Find where the given text appears and provide that cell's center as (X, Y) coordinate. 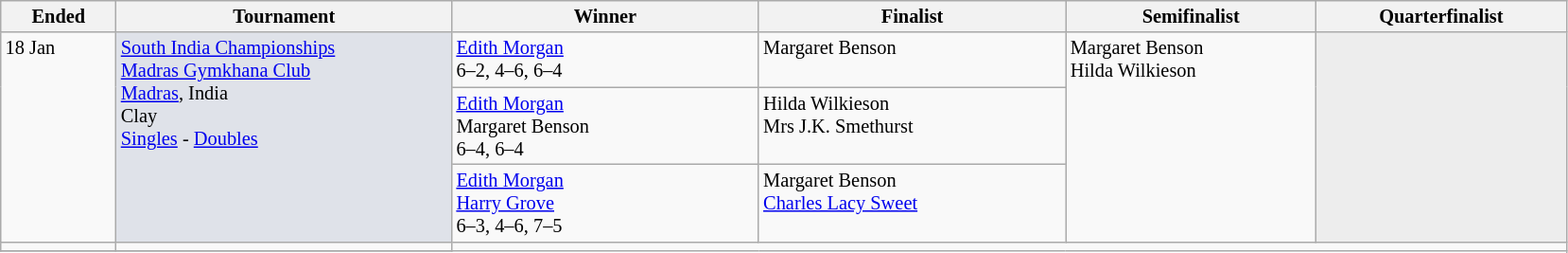
Semifinalist (1192, 16)
Quarterfinalist (1441, 16)
Ended (59, 16)
Tournament (284, 16)
Margaret Benson Hilda Wilkieson (1192, 136)
South India ChampionshipsMadras Gymkhana ClubMadras, IndiaClaySingles - Doubles (284, 136)
Hilda Wilkieson Mrs J.K. Smethurst (912, 126)
18 Jan (59, 136)
Edith Morgan 6–2, 4–6, 6–4 (605, 60)
Winner (605, 16)
Edith Morgan Harry Grove6–3, 4–6, 7–5 (605, 203)
Margaret Benson Charles Lacy Sweet (912, 203)
Margaret Benson (912, 60)
Finalist (912, 16)
Edith Morgan Margaret Benson6–4, 6–4 (605, 126)
